For the text-containing cell, return its midpoint in (X, Y) coordinate format. 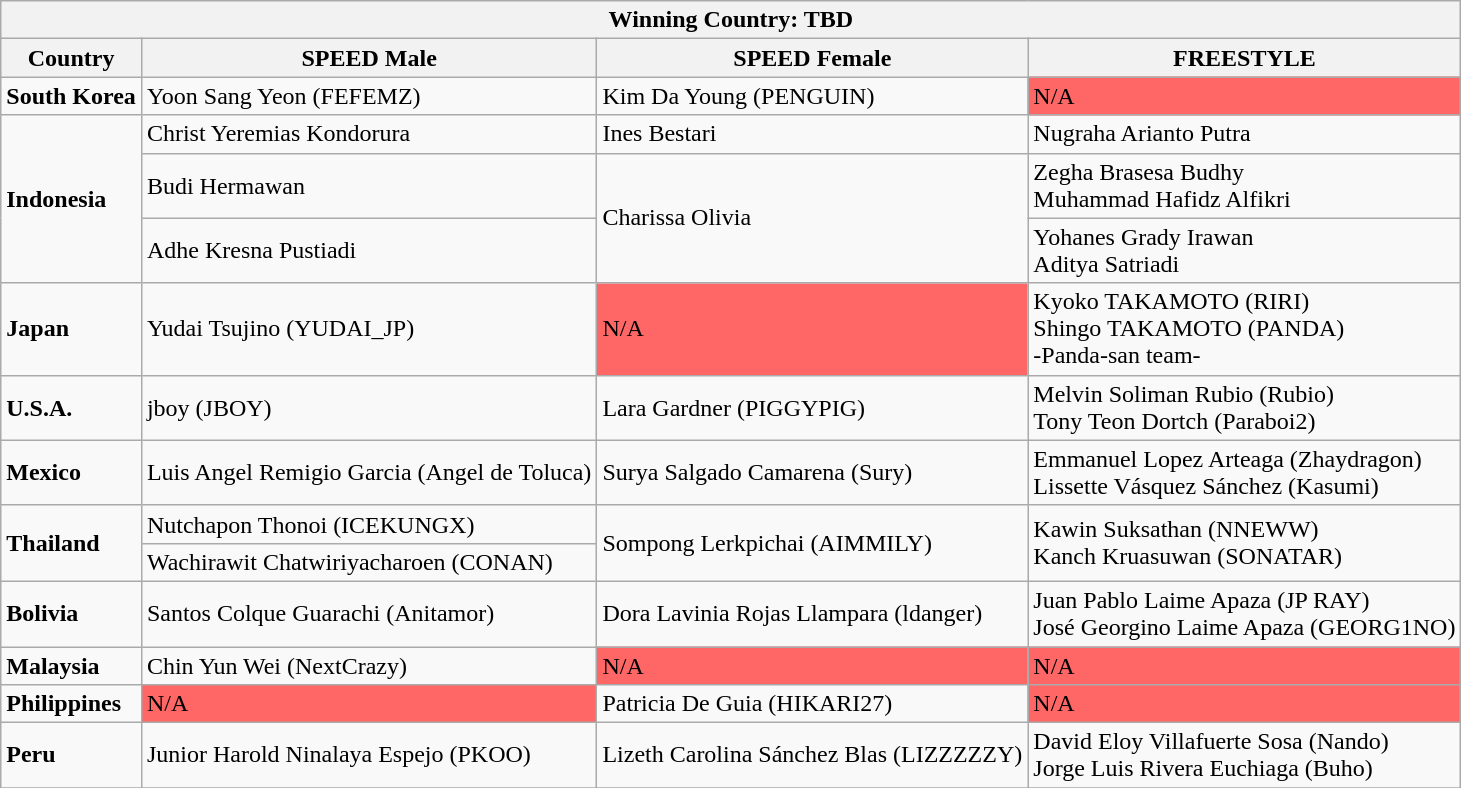
Japan (72, 329)
SPEED Female (812, 58)
Thailand (72, 543)
Luis Angel Remigio Garcia (Angel de Toluca) (368, 472)
Kim Da Young (PENGUIN) (812, 96)
Juan Pablo Laime Apaza (JP RAY)José Georgino Laime Apaza (GEORG1NO) (1244, 614)
Chin Yun Wei (NextCrazy) (368, 665)
Lara Gardner (PIGGYPIG) (812, 408)
Yudai Tsujino (YUDAI_JP) (368, 329)
Zegha Brasesa BudhyMuhammad Hafidz Alfikri (1244, 186)
Malaysia (72, 665)
Mexico (72, 472)
Yohanes Grady IrawanAditya Satriadi (1244, 250)
South Korea (72, 96)
Sompong Lerkpichai (AIMMILY) (812, 543)
U.S.A. (72, 408)
Lizeth Carolina Sánchez Blas (LIZZZZZY) (812, 756)
Winning Country: TBD (731, 20)
Adhe Kresna Pustiadi (368, 250)
Melvin Soliman Rubio (Rubio)Tony Teon Dortch (Paraboi2) (1244, 408)
Christ Yeremias Kondorura (368, 134)
Bolivia (72, 614)
Surya Salgado Camarena (Sury) (812, 472)
Junior Harold Ninalaya Espejo (PKOO) (368, 756)
jboy (JBOY) (368, 408)
Wachirawit Chatwiriyacharoen (CONAN) (368, 562)
David Eloy Villafuerte Sosa (Nando)Jorge Luis Rivera Euchiaga (Buho) (1244, 756)
Dora Lavinia Rojas Llampara (ldanger) (812, 614)
Nutchapon Thonoi (ICEKUNGX) (368, 524)
Santos Colque Guarachi (Anitamor) (368, 614)
Yoon Sang Yeon (FEFEMZ) (368, 96)
Budi Hermawan (368, 186)
Country (72, 58)
Philippines (72, 704)
Nugraha Arianto Putra (1244, 134)
Emmanuel Lopez Arteaga (Zhaydragon)Lissette Vásquez Sánchez (Kasumi) (1244, 472)
Kyoko TAKAMOTO (RIRI)Shingo TAKAMOTO (PANDA) -Panda-san team- (1244, 329)
Indonesia (72, 199)
Patricia De Guia (HIKARI27) (812, 704)
Ines Bestari (812, 134)
Peru (72, 756)
Kawin Suksathan (NNEWW)Kanch Kruasuwan (SONATAR) (1244, 543)
SPEED Male (368, 58)
FREESTYLE (1244, 58)
Charissa Olivia (812, 218)
